Locate the cell with the specified text and output its (x, y) center coordinate. 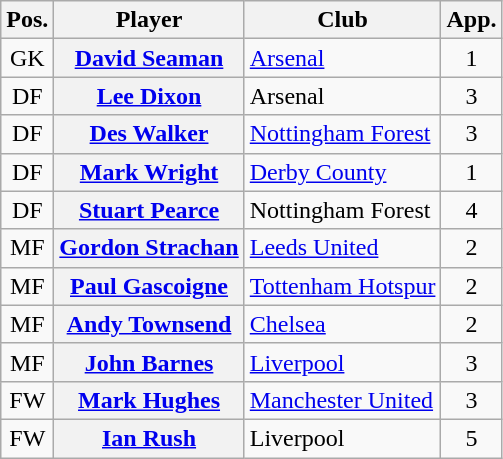
Pos. (28, 20)
App. (472, 20)
Andy Townsend (149, 324)
Leeds United (342, 248)
4 (472, 210)
Mark Hughes (149, 400)
GK (28, 58)
Derby County (342, 172)
John Barnes (149, 362)
David Seaman (149, 58)
Paul Gascoigne (149, 286)
Ian Rush (149, 438)
Lee Dixon (149, 96)
Player (149, 20)
Club (342, 20)
Tottenham Hotspur (342, 286)
Gordon Strachan (149, 248)
Stuart Pearce (149, 210)
Des Walker (149, 134)
Manchester United (342, 400)
5 (472, 438)
Mark Wright (149, 172)
Chelsea (342, 324)
